Pinpoint the cell where the given text exists, returning its [X, Y] midpoint coordinate. 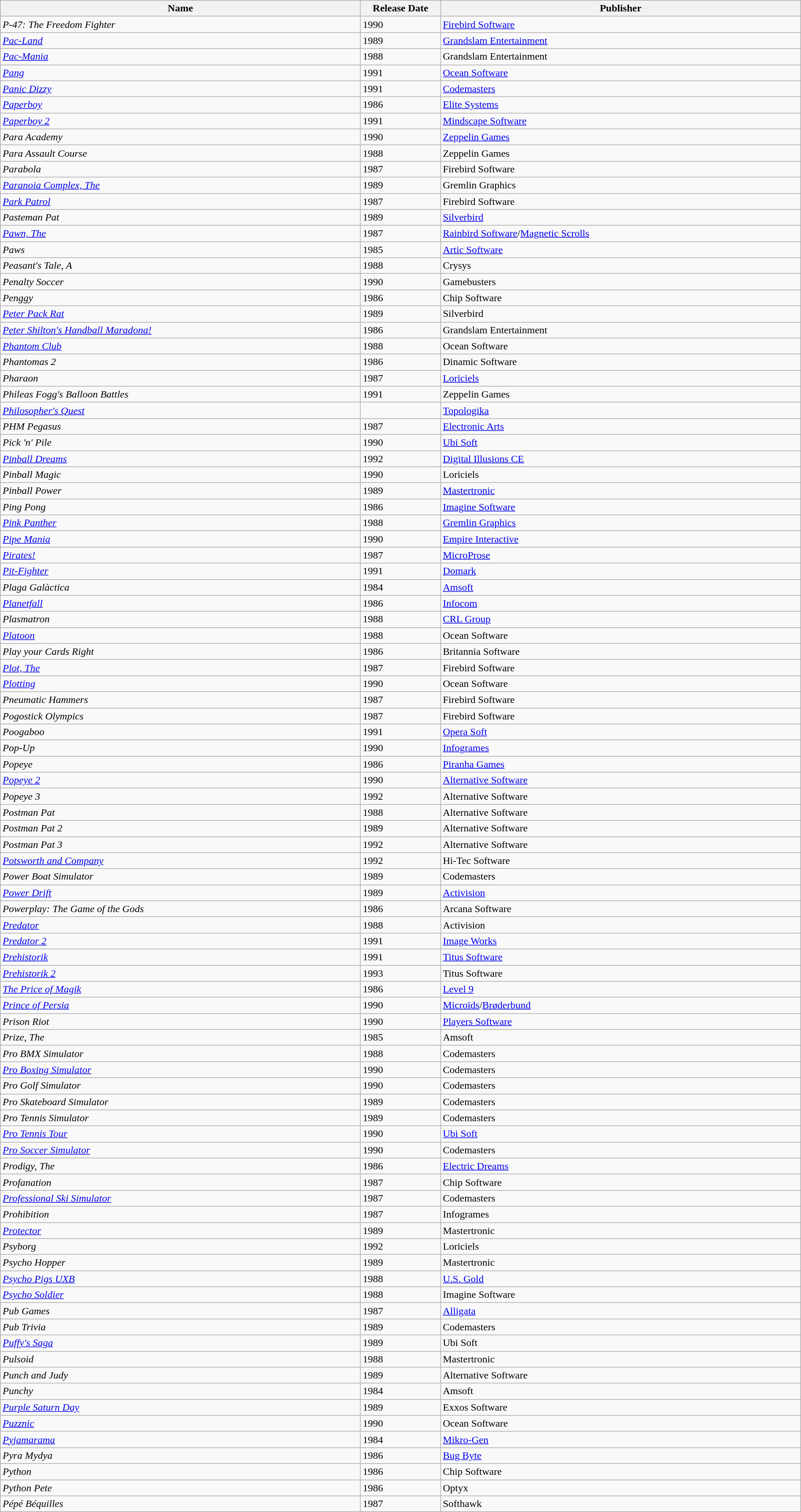
Postman Pat 3 [181, 845]
Infocom [621, 603]
Pépé Béquilles [181, 1504]
Domark [621, 571]
Pro BMX Simulator [181, 1054]
Para Assault Course [181, 153]
Mindscape Software [621, 121]
Pro Tennis Simulator [181, 1118]
Crysys [621, 266]
Pub Trivia [181, 1327]
Pulsoid [181, 1359]
P-47: The Freedom Fighter [181, 25]
Publisher [621, 8]
Electric Dreams [621, 1166]
Exxos Software [621, 1407]
Paperboy [181, 105]
Popeye 3 [181, 796]
Popeye 2 [181, 780]
Prohibition [181, 1214]
Paperboy 2 [181, 121]
Pub Games [181, 1311]
1993 [400, 973]
Phantomas 2 [181, 362]
Profanation [181, 1182]
CRL Group [621, 619]
Paws [181, 250]
Digital Illusions CE [621, 458]
Bug Byte [621, 1455]
Poogaboo [181, 732]
Powerplay: The Game of the Gods [181, 909]
Prison Riot [181, 1022]
Empire Interactive [621, 539]
Psycho Pigs UXB [181, 1279]
Python [181, 1471]
Postman Pat 2 [181, 828]
Pinball Magic [181, 475]
Predator 2 [181, 941]
Penalty Soccer [181, 282]
Parabola [181, 169]
Punchy [181, 1391]
Pick 'n' Pile [181, 442]
Rainbird Software/Magnetic Scrolls [621, 234]
Pyra Mydya [181, 1455]
Plotting [181, 684]
Penggy [181, 298]
Pro Skateboard Simulator [181, 1102]
Python Pete [181, 1487]
Britannia Software [621, 651]
Pogostick Olympics [181, 716]
Softhawk [621, 1504]
Name [181, 8]
Phileas Fogg's Balloon Battles [181, 394]
Level 9 [621, 989]
Topologika [621, 410]
Electronic Arts [621, 426]
U.S. Gold [621, 1279]
Para Academy [181, 137]
Pop-Up [181, 748]
Prehistorik [181, 957]
Prince of Persia [181, 1005]
MicroProse [621, 555]
Hi-Tec Software [621, 861]
Pipe Mania [181, 539]
The Price of Magik [181, 989]
Pink Panther [181, 523]
Alligata [621, 1311]
Pirates! [181, 555]
Paranoia Complex, The [181, 185]
Purple Saturn Day [181, 1407]
Pro Tennis Tour [181, 1134]
Panic Dizzy [181, 89]
Power Boat Simulator [181, 877]
Pneumatic Hammers [181, 700]
Postman Pat [181, 812]
Gamebusters [621, 282]
Plaga Galàctica [181, 587]
Prize, The [181, 1038]
Puzznic [181, 1423]
Artic Software [621, 250]
Power Drift [181, 893]
Planetfall [181, 603]
Pac-Land [181, 41]
Peter Shilton's Handball Maradona! [181, 330]
Play your Cards Right [181, 651]
Pinball Power [181, 491]
Elite Systems [621, 105]
Pac-Mania [181, 57]
Pang [181, 73]
Platoon [181, 635]
Optyx [621, 1487]
Pharaon [181, 378]
Psycho Hopper [181, 1263]
Pro Golf Simulator [181, 1086]
Dinamic Software [621, 362]
Pro Soccer Simulator [181, 1150]
Philosopher's Quest [181, 410]
Pit-Fighter [181, 571]
Park Patrol [181, 202]
Pawn, The [181, 234]
Puffy's Saga [181, 1343]
Mikro-Gen [621, 1439]
Prehistorik 2 [181, 973]
Psycho Soldier [181, 1295]
Pinball Dreams [181, 458]
Punch and Judy [181, 1375]
Arcana Software [621, 909]
Image Works [621, 941]
Pyjamarama [181, 1439]
Ping Pong [181, 507]
Microïds/Brøderbund [621, 1005]
Phantom Club [181, 346]
Popeye [181, 764]
Peter Pack Rat [181, 314]
Release Date [400, 8]
Pasteman Pat [181, 218]
Pro Boxing Simulator [181, 1070]
Predator [181, 925]
Plasmatron [181, 619]
Peasant's Tale, A [181, 266]
Players Software [621, 1022]
Piranha Games [621, 764]
Psyborg [181, 1247]
Plot, The [181, 667]
Opera Soft [621, 732]
Potsworth and Company [181, 861]
Professional Ski Simulator [181, 1198]
PHM Pegasus [181, 426]
Protector [181, 1231]
Prodigy, The [181, 1166]
